Output the [X, Y] coordinate of the center of the cell containing the given text.  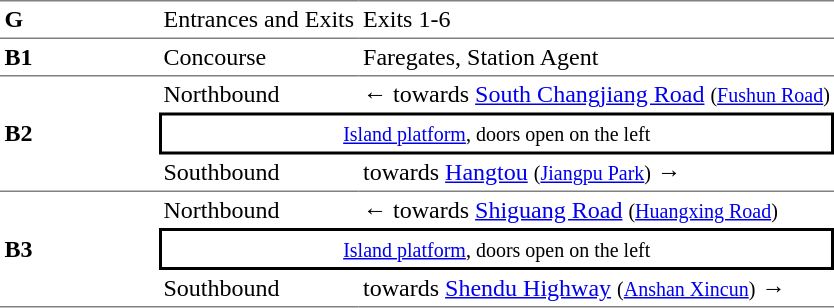
B2 [80, 134]
B1 [80, 58]
Entrances and Exits [259, 20]
Concourse [259, 58]
G [80, 20]
B3 [80, 250]
